Return the [x, y] coordinate for the center point of the cell that contains the specified text.  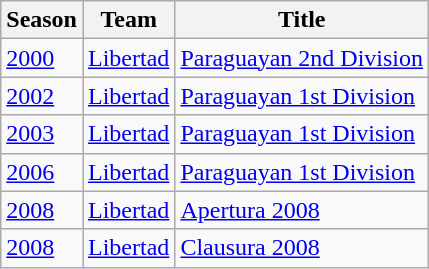
2002 [42, 96]
2003 [42, 134]
Clausura 2008 [302, 248]
2000 [42, 58]
Apertura 2008 [302, 210]
Season [42, 20]
2006 [42, 172]
Paraguayan 2nd Division [302, 58]
Title [302, 20]
Team [128, 20]
